Determine the (X, Y) coordinate at the center of the cell enclosing the given text.  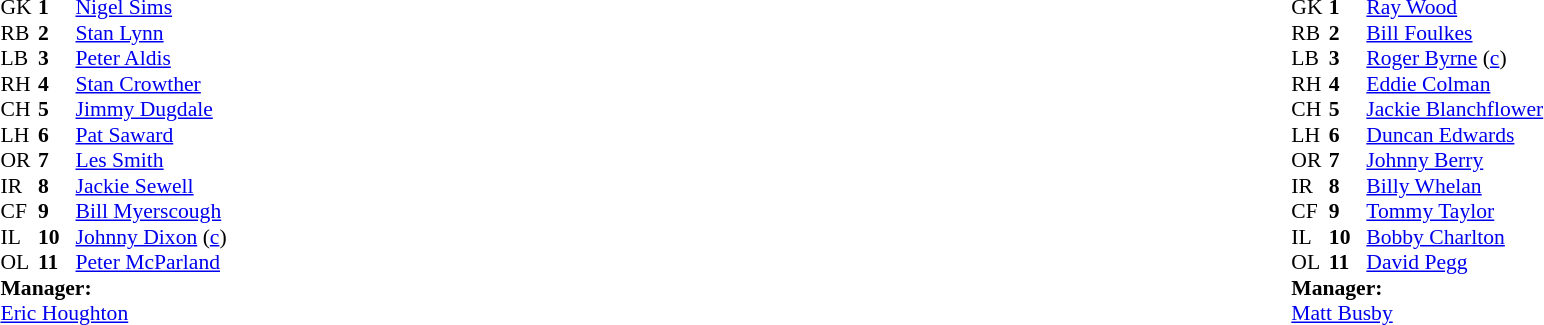
Roger Byrne (c) (1454, 59)
Eddie Colman (1454, 84)
Stan Crowther (152, 84)
Peter Aldis (152, 59)
Les Smith (152, 161)
Stan Lynn (152, 33)
Bill Foulkes (1454, 33)
Johnny Berry (1454, 161)
David Pegg (1454, 263)
Tommy Taylor (1454, 211)
Billy Whelan (1454, 186)
Peter McParland (152, 263)
Jimmy Dugdale (152, 109)
Jackie Sewell (152, 186)
Duncan Edwards (1454, 135)
Johnny Dixon (c) (152, 237)
Jackie Blanchflower (1454, 109)
Bill Myerscough (152, 211)
Pat Saward (152, 135)
Bobby Charlton (1454, 237)
